Determine the (x, y) coordinate at the center of the cell enclosing the given text.  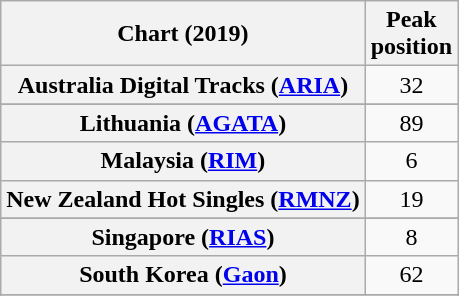
Peakposition (411, 34)
New Zealand Hot Singles (RMNZ) (183, 199)
Australia Digital Tracks (ARIA) (183, 85)
Singapore (RIAS) (183, 237)
8 (411, 237)
89 (411, 123)
Lithuania (AGATA) (183, 123)
62 (411, 275)
Malaysia (RIM) (183, 161)
Chart (2019) (183, 34)
32 (411, 85)
19 (411, 199)
6 (411, 161)
South Korea (Gaon) (183, 275)
